Provide the [X, Y] coordinate of the cell's center where the given text is located.  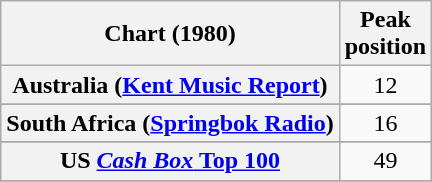
49 [385, 161]
Australia (Kent Music Report) [170, 85]
South Africa (Springbok Radio) [170, 123]
16 [385, 123]
US Cash Box Top 100 [170, 161]
Peakposition [385, 34]
Chart (1980) [170, 34]
12 [385, 85]
